Output the (X, Y) coordinate of the center of the cell containing the given text.  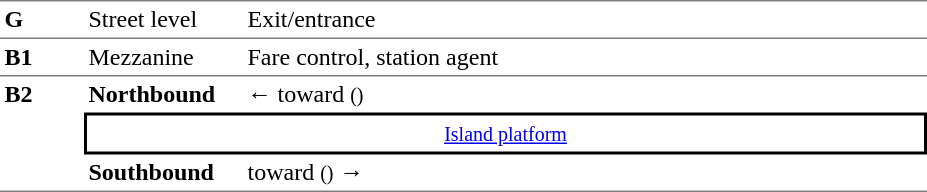
B1 (42, 57)
Fare control, station agent (585, 57)
Southbound (164, 173)
Northbound (164, 94)
← toward () (585, 94)
G (42, 20)
B2 (42, 134)
Street level (164, 20)
Island platform (506, 133)
Exit/entrance (585, 20)
Mezzanine (164, 57)
toward () → (585, 173)
